Extract the [x, y] coordinate from the center of the cell holding the provided text.  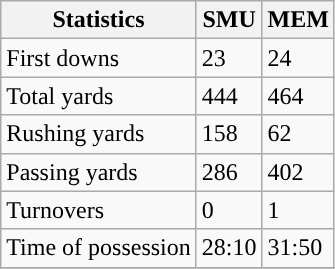
Turnovers [99, 210]
158 [229, 134]
SMU [229, 20]
Statistics [99, 20]
First downs [99, 58]
Time of possession [99, 248]
0 [229, 210]
24 [298, 58]
Total yards [99, 96]
464 [298, 96]
23 [229, 58]
62 [298, 134]
286 [229, 172]
Passing yards [99, 172]
1 [298, 210]
28:10 [229, 248]
444 [229, 96]
402 [298, 172]
31:50 [298, 248]
MEM [298, 20]
Rushing yards [99, 134]
